Find where the given text appears and provide that cell's center as (X, Y) coordinate. 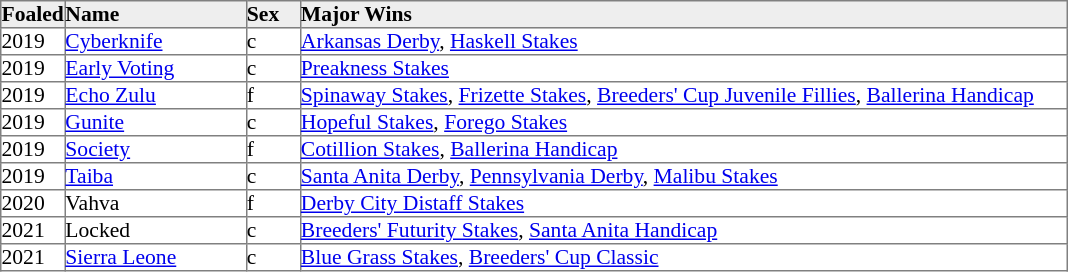
Early Voting (156, 68)
Cyberknife (156, 42)
Cotillion Stakes, Ballerina Handicap (683, 150)
Foaled (33, 14)
Santa Anita Derby, Pennsylvania Derby, Malibu Stakes (683, 176)
Sex (273, 14)
2020 (33, 204)
Taiba (156, 176)
Vahva (156, 204)
Echo Zulu (156, 96)
Derby City Distaff Stakes (683, 204)
Sierra Leone (156, 258)
Spinaway Stakes, Frizette Stakes, Breeders' Cup Juvenile Fillies, Ballerina Handicap (683, 96)
Society (156, 150)
Major Wins (683, 14)
Blue Grass Stakes, Breeders' Cup Classic (683, 258)
Breeders' Futurity Stakes, Santa Anita Handicap (683, 230)
Name (156, 14)
Gunite (156, 122)
Locked (156, 230)
Arkansas Derby, Haskell Stakes (683, 42)
Hopeful Stakes, Forego Stakes (683, 122)
Preakness Stakes (683, 68)
